Capture the cell that displays the provided text and extract its [x, y] central coordinate. 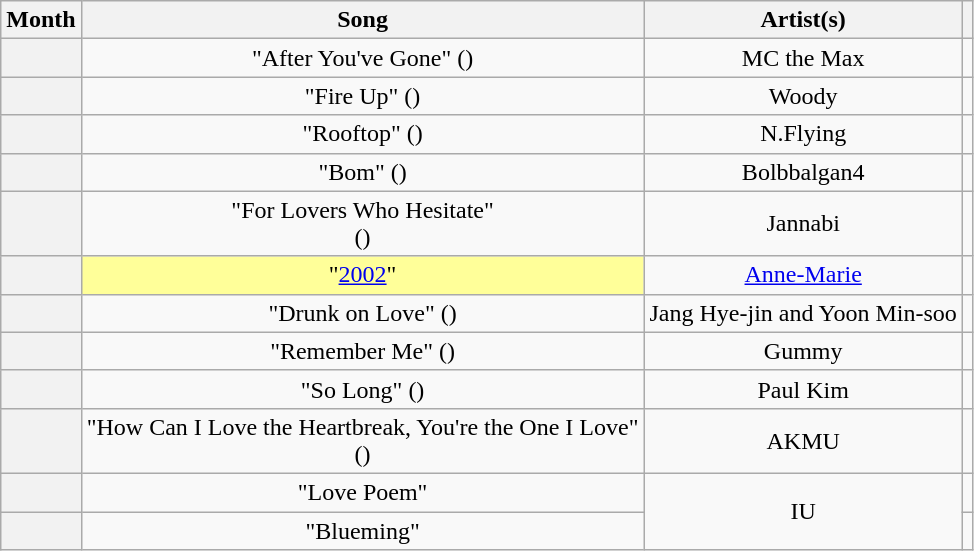
Paul Kim [803, 389]
Jang Hye-jin and Yoon Min-soo [803, 313]
Song [362, 20]
"Drunk on Love" () [362, 313]
"So Long" () [362, 389]
N.Flying [803, 134]
Bolbbalgan4 [803, 172]
"How Can I Love the Heartbreak, You're the One I Love"() [362, 440]
Woody [803, 96]
AKMU [803, 440]
MC the Max [803, 58]
"For Lovers Who Hesitate"() [362, 224]
Gummy [803, 351]
"2002" [362, 275]
"Fire Up" () [362, 96]
"After You've Gone" () [362, 58]
"Bom" () [362, 172]
"Blueming" [362, 531]
"Love Poem" [362, 492]
Jannabi [803, 224]
Anne-Marie [803, 275]
"Remember Me" () [362, 351]
Month [41, 20]
IU [803, 511]
"Rooftop" () [362, 134]
Artist(s) [803, 20]
